Provide the [x, y] coordinate of the cell's center where the given text is located.  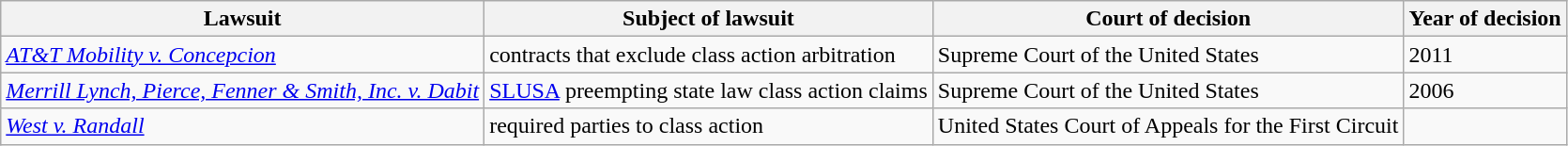
Merrill Lynch, Pierce, Fenner & Smith, Inc. v. Dabit [242, 90]
SLUSA preempting state law class action claims [709, 90]
United States Court of Appeals for the First Circuit [1168, 126]
Year of decision [1485, 19]
Lawsuit [242, 19]
required parties to class action [709, 126]
contracts that exclude class action arbitration [709, 55]
2006 [1485, 90]
Court of decision [1168, 19]
AT&T Mobility v. Concepcion [242, 55]
Subject of lawsuit [709, 19]
West v. Randall [242, 126]
2011 [1485, 55]
